Locate the cell with the specified text and output its [x, y] center coordinate. 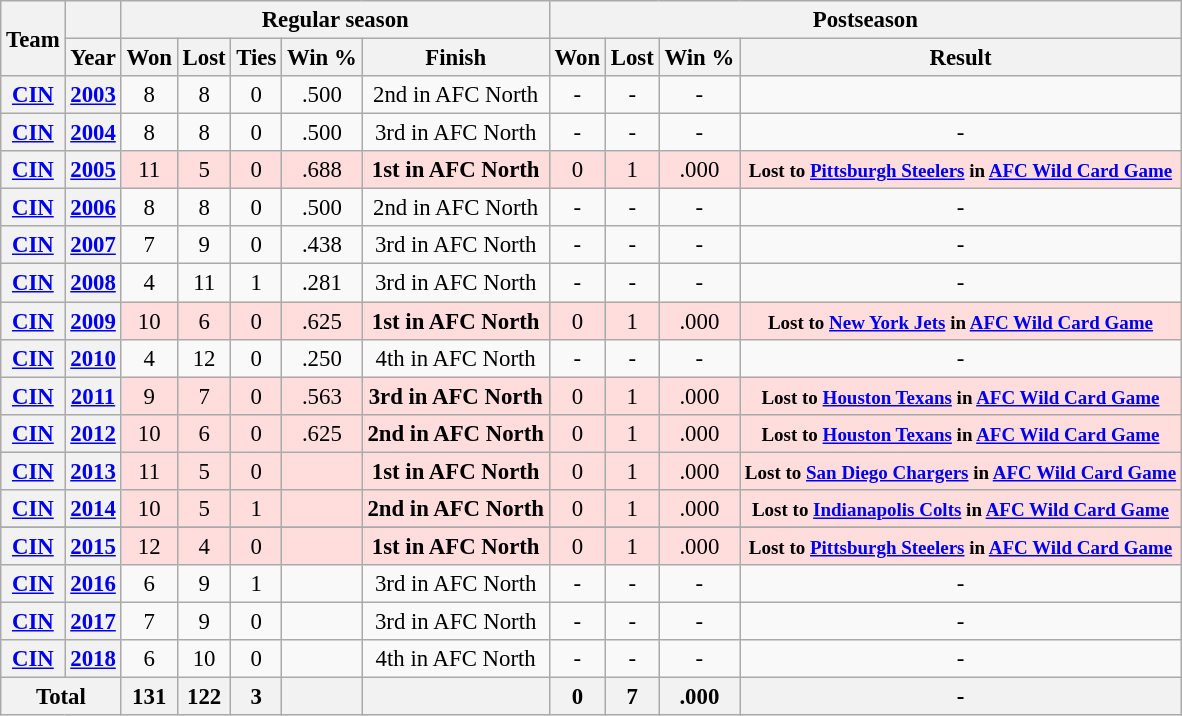
2014 [93, 509]
2006 [93, 208]
Lost to San Diego Chargers in AFC Wild Card Game [961, 471]
2016 [93, 584]
2007 [93, 245]
122 [204, 697]
2010 [93, 358]
Year [93, 58]
2013 [93, 471]
Lost to New York Jets in AFC Wild Card Game [961, 321]
2018 [93, 659]
.281 [322, 283]
2009 [93, 321]
Total [61, 697]
.563 [322, 396]
2003 [93, 95]
Regular season [335, 20]
3 [256, 697]
2012 [93, 433]
2017 [93, 621]
2011 [93, 396]
2004 [93, 133]
.250 [322, 358]
.438 [322, 245]
Team [33, 38]
Ties [256, 58]
2005 [93, 170]
131 [149, 697]
Result [961, 58]
.688 [322, 170]
Finish [456, 58]
2015 [93, 546]
2008 [93, 283]
Postseason [865, 20]
Lost to Indianapolis Colts in AFC Wild Card Game [961, 509]
